Locate the cell with the specified text and output its [x, y] center coordinate. 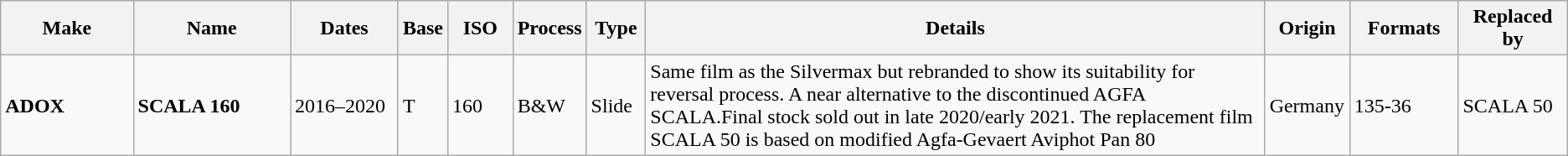
ISO [481, 29]
SCALA 160 [212, 106]
T [422, 106]
Make [67, 29]
Details [955, 29]
Dates [345, 29]
160 [481, 106]
SCALA 50 [1513, 106]
2016–2020 [345, 106]
Type [616, 29]
Replaced by [1513, 29]
135-36 [1404, 106]
ADOX [67, 106]
Process [549, 29]
Name [212, 29]
Germany [1307, 106]
Origin [1307, 29]
Base [422, 29]
Formats [1404, 29]
Slide [616, 106]
B&W [549, 106]
